Identify which cell holds the provided text, then report its (x, y) central coordinate. 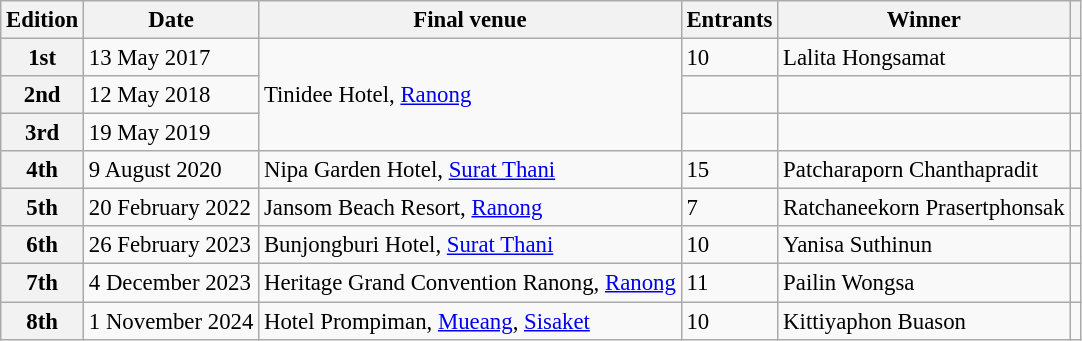
Ratchaneekorn Prasertphonsak (924, 208)
12 May 2018 (172, 95)
7 (730, 208)
Nipa Garden Hotel, Surat Thani (470, 170)
Heritage Grand Convention Ranong, Ranong (470, 283)
6th (42, 245)
4th (42, 170)
4 December 2023 (172, 283)
15 (730, 170)
13 May 2017 (172, 58)
20 February 2022 (172, 208)
Pailin Wongsa (924, 283)
Tinidee Hotel, Ranong (470, 96)
7th (42, 283)
8th (42, 321)
Yanisa Suthinun (924, 245)
26 February 2023 (172, 245)
Date (172, 20)
19 May 2019 (172, 133)
Lalita Hongsamat (924, 58)
5th (42, 208)
Edition (42, 20)
11 (730, 283)
Bunjongburi Hotel, Surat Thani (470, 245)
Winner (924, 20)
1st (42, 58)
Final venue (470, 20)
3rd (42, 133)
2nd (42, 95)
9 August 2020 (172, 170)
Kittiyaphon Buason (924, 321)
Entrants (730, 20)
Jansom Beach Resort, Ranong (470, 208)
Patcharaporn Chanthapradit (924, 170)
Hotel Prompiman, Mueang, Sisaket (470, 321)
1 November 2024 (172, 321)
